Determine the (x, y) coordinate at the center of the cell enclosing the given text.  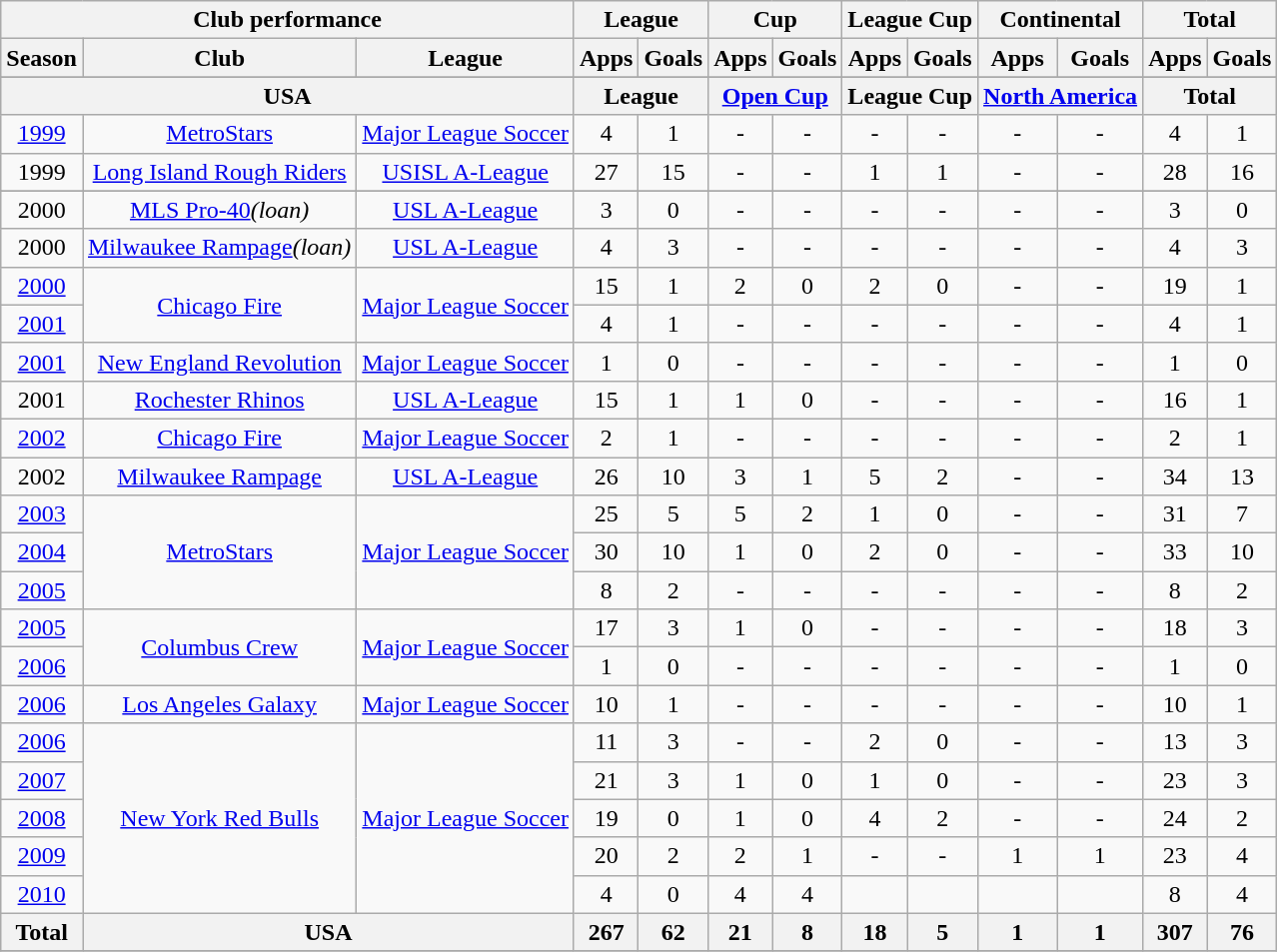
Club performance (288, 20)
Club (219, 58)
24 (1175, 818)
26 (606, 476)
34 (1175, 476)
Los Angeles Galaxy (219, 704)
17 (606, 628)
Milwaukee Rampage (219, 476)
Season (42, 58)
25 (606, 514)
2007 (42, 780)
307 (1175, 932)
2010 (42, 894)
MLS Pro-40(loan) (219, 210)
28 (1175, 172)
New York Red Bulls (219, 818)
2009 (42, 856)
Columbus Crew (219, 647)
33 (1175, 552)
7 (1242, 514)
Milwaukee Rampage(loan) (219, 248)
North America (1061, 96)
30 (606, 552)
New England Revolution (219, 362)
Continental (1061, 20)
USISL A-League (466, 172)
Open Cup (775, 96)
20 (606, 856)
27 (606, 172)
Cup (775, 20)
11 (606, 742)
267 (606, 932)
2008 (42, 818)
62 (673, 932)
Long Island Rough Riders (219, 172)
2004 (42, 552)
Rochester Rhinos (219, 400)
31 (1175, 514)
2003 (42, 514)
76 (1242, 932)
